Scan for the cell matching the given text and deliver its [x, y] coordinate at center. 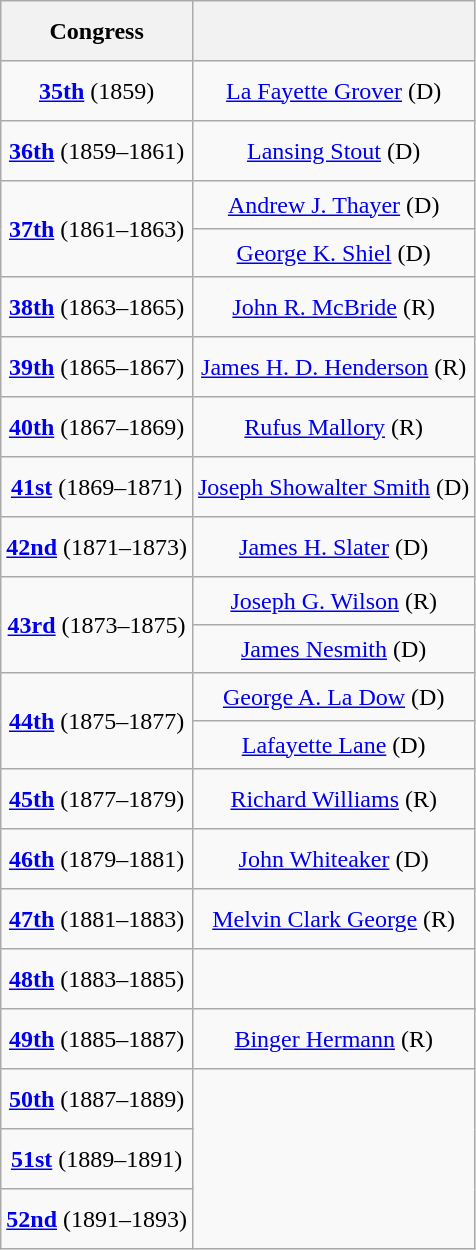
George A. La Dow (D) [333, 697]
La Fayette Grover (D) [333, 91]
48th (1883–1885) [97, 979]
51st (1889–1891) [97, 1159]
Joseph Showalter Smith (D) [333, 487]
Richard Williams (R) [333, 799]
Andrew J. Thayer (D) [333, 205]
38th (1863–1865) [97, 307]
45th (1877–1879) [97, 799]
35th (1859) [97, 91]
39th (1865–1867) [97, 367]
46th (1879–1881) [97, 859]
James H. Slater (D) [333, 547]
52nd (1891–1893) [97, 1219]
47th (1881–1883) [97, 919]
James H. D. Henderson (R) [333, 367]
44th (1875–1877) [97, 721]
40th (1867–1869) [97, 427]
Rufus Mallory (R) [333, 427]
49th (1885–1887) [97, 1039]
42nd (1871–1873) [97, 547]
41st (1869–1871) [97, 487]
John Whiteaker (D) [333, 859]
Congress [97, 31]
Melvin Clark George (R) [333, 919]
Lafayette Lane (D) [333, 745]
John R. McBride (R) [333, 307]
36th (1859–1861) [97, 151]
Binger Hermann (R) [333, 1039]
50th (1887–1889) [97, 1099]
Joseph G. Wilson (R) [333, 601]
Lansing Stout (D) [333, 151]
James Nesmith (D) [333, 649]
37th (1861–1863) [97, 229]
George K. Shiel (D) [333, 253]
43rd (1873–1875) [97, 625]
